Output the (x, y) coordinate of the center of the cell containing the given text.  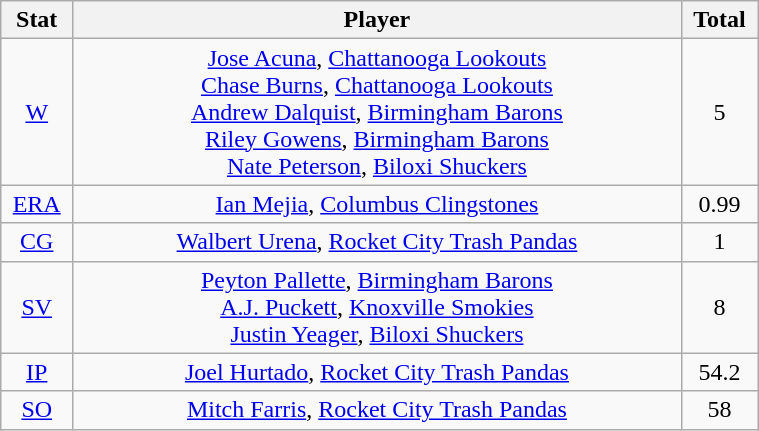
8 (719, 307)
SV (37, 307)
W (37, 112)
Stat (37, 20)
Total (719, 20)
Ian Mejia, Columbus Clingstones (378, 204)
Player (378, 20)
CG (37, 242)
Joel Hurtado, Rocket City Trash Pandas (378, 372)
54.2 (719, 372)
1 (719, 242)
5 (719, 112)
58 (719, 410)
0.99 (719, 204)
ERA (37, 204)
Peyton Pallette, Birmingham Barons A.J. Puckett, Knoxville Smokies Justin Yeager, Biloxi Shuckers (378, 307)
SO (37, 410)
Mitch Farris, Rocket City Trash Pandas (378, 410)
Walbert Urena, Rocket City Trash Pandas (378, 242)
IP (37, 372)
